Search for the cell housing the specified text and yield its (x, y) center coordinate. 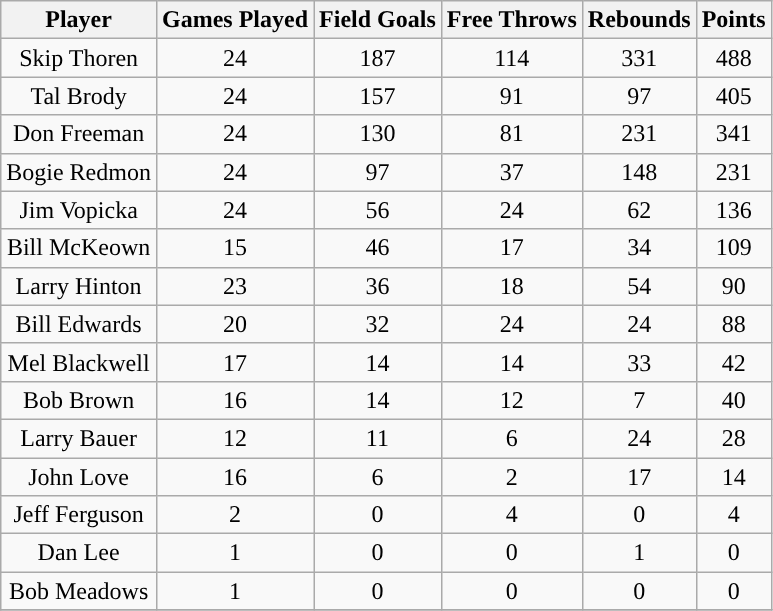
Player (79, 20)
Rebounds (639, 20)
488 (734, 58)
23 (234, 286)
34 (639, 248)
42 (734, 362)
46 (378, 248)
Points (734, 20)
36 (378, 286)
341 (734, 134)
20 (234, 324)
187 (378, 58)
37 (512, 172)
54 (639, 286)
Field Goals (378, 20)
Mel Blackwell (79, 362)
Bill Edwards (79, 324)
Free Throws (512, 20)
Bill McKeown (79, 248)
148 (639, 172)
Tal Brody (79, 96)
33 (639, 362)
40 (734, 400)
91 (512, 96)
109 (734, 248)
15 (234, 248)
Games Played (234, 20)
Jim Vopicka (79, 210)
John Love (79, 477)
81 (512, 134)
88 (734, 324)
18 (512, 286)
62 (639, 210)
Skip Thoren (79, 58)
157 (378, 96)
Dan Lee (79, 553)
Jeff Ferguson (79, 515)
Don Freeman (79, 134)
28 (734, 438)
114 (512, 58)
405 (734, 96)
Larry Bauer (79, 438)
Bogie Redmon (79, 172)
32 (378, 324)
11 (378, 438)
Larry Hinton (79, 286)
56 (378, 210)
331 (639, 58)
130 (378, 134)
Bob Meadows (79, 591)
7 (639, 400)
136 (734, 210)
90 (734, 286)
Bob Brown (79, 400)
